Detect which cell encompasses the target text, then output its (X, Y) center coordinate. 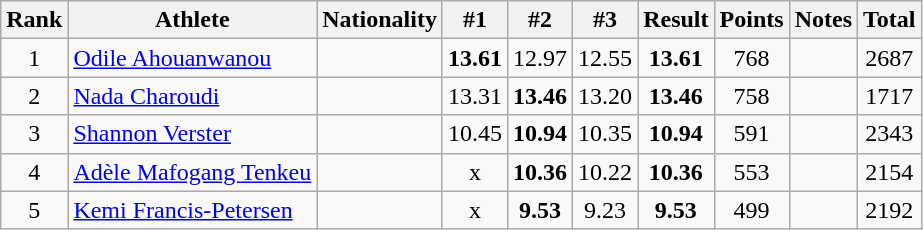
Total (890, 20)
13.20 (606, 96)
2192 (890, 210)
2 (34, 96)
#3 (606, 20)
10.45 (474, 134)
10.22 (606, 172)
553 (752, 172)
Odile Ahouanwanou (192, 58)
1 (34, 58)
Rank (34, 20)
Athlete (192, 20)
2154 (890, 172)
Adèle Mafogang Tenkeu (192, 172)
1717 (890, 96)
Notes (823, 20)
4 (34, 172)
2343 (890, 134)
Nationality (380, 20)
9.23 (606, 210)
768 (752, 58)
Nada Charoudi (192, 96)
Shannon Verster (192, 134)
3 (34, 134)
Result (676, 20)
10.35 (606, 134)
12.97 (540, 58)
#1 (474, 20)
2687 (890, 58)
#2 (540, 20)
13.31 (474, 96)
591 (752, 134)
12.55 (606, 58)
499 (752, 210)
758 (752, 96)
Points (752, 20)
5 (34, 210)
Kemi Francis-Petersen (192, 210)
